Output the [x, y] coordinate of the center of the cell containing the given text.  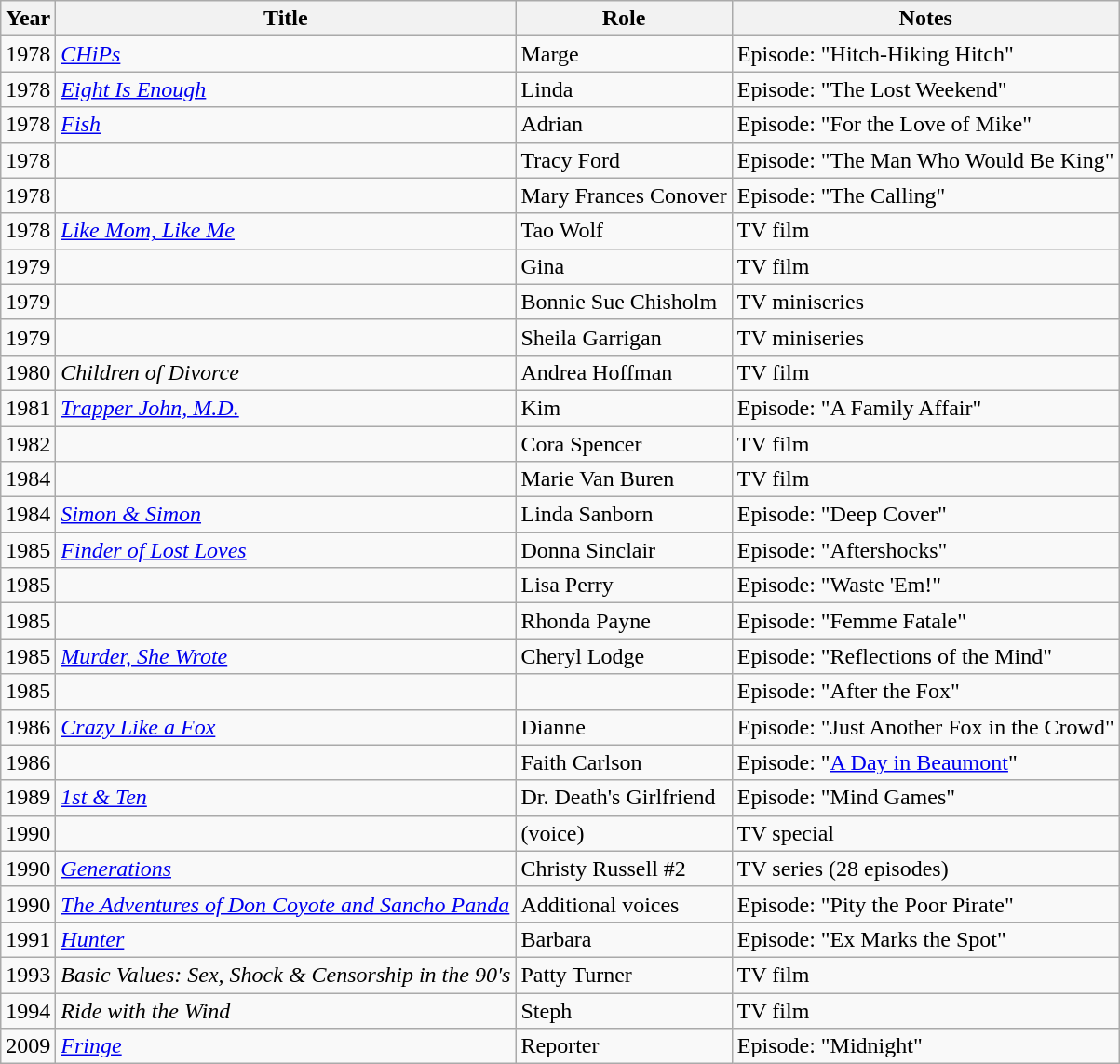
Ride with the Wind [286, 1010]
Eight Is Enough [286, 89]
Simon & Simon [286, 515]
Like Mom, Like Me [286, 231]
Additional voices [624, 904]
2009 [28, 1046]
Murder, She Wrote [286, 656]
1980 [28, 372]
1993 [28, 975]
Generations [286, 869]
Rhonda Payne [624, 621]
Lisa Perry [624, 586]
Marie Van Buren [624, 479]
Episode: "The Man Who Would Be King" [925, 160]
Patty Turner [624, 975]
Episode: "A Day in Beaumont" [925, 762]
Episode: "Deep Cover" [925, 515]
Year [28, 19]
1994 [28, 1010]
Episode: "Hitch-Hiking Hitch" [925, 54]
Episode: "Ex Marks the Spot" [925, 939]
Episode: "The Lost Weekend" [925, 89]
Episode: "Reflections of the Mind" [925, 656]
Episode: "After the Fox" [925, 692]
Episode: "The Calling" [925, 195]
Finder of Lost Loves [286, 550]
TV series (28 episodes) [925, 869]
1989 [28, 798]
Title [286, 19]
Notes [925, 19]
Episode: "Midnight" [925, 1046]
Adrian [624, 125]
Steph [624, 1010]
Faith Carlson [624, 762]
Fringe [286, 1046]
Reporter [624, 1046]
Mary Frances Conover [624, 195]
Cora Spencer [624, 444]
Episode: "Just Another Fox in the Crowd" [925, 727]
Episode: "For the Love of Mike" [925, 125]
Linda Sanborn [624, 515]
Trapper John, M.D. [286, 408]
Episode: "Waste 'Em!" [925, 586]
Episode: "Aftershocks" [925, 550]
Kim [624, 408]
Marge [624, 54]
Episode: "Pity the Poor Pirate" [925, 904]
Christy Russell #2 [624, 869]
TV special [925, 833]
1981 [28, 408]
Children of Divorce [286, 372]
Role [624, 19]
CHiPs [286, 54]
Dianne [624, 727]
Fish [286, 125]
Sheila Garrigan [624, 337]
Tracy Ford [624, 160]
Tao Wolf [624, 231]
Linda [624, 89]
Dr. Death's Girlfriend [624, 798]
Bonnie Sue Chisholm [624, 302]
Barbara [624, 939]
(voice) [624, 833]
Donna Sinclair [624, 550]
1991 [28, 939]
Crazy Like a Fox [286, 727]
Hunter [286, 939]
The Adventures of Don Coyote and Sancho Panda [286, 904]
1st & Ten [286, 798]
Episode: "A Family Affair" [925, 408]
Basic Values: Sex, Shock & Censorship in the 90's [286, 975]
Episode: "Mind Games" [925, 798]
1982 [28, 444]
Gina [624, 266]
Cheryl Lodge [624, 656]
Episode: "Femme Fatale" [925, 621]
Andrea Hoffman [624, 372]
